Extract the [x, y] coordinate from the center of the cell holding the provided text.  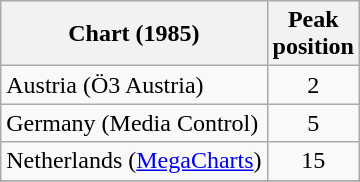
5 [313, 123]
Austria (Ö3 Austria) [134, 85]
Netherlands (MegaCharts) [134, 161]
Germany (Media Control) [134, 123]
2 [313, 85]
Peakposition [313, 34]
Chart (1985) [134, 34]
15 [313, 161]
